Determine the (x, y) coordinate at the center of the cell enclosing the given text.  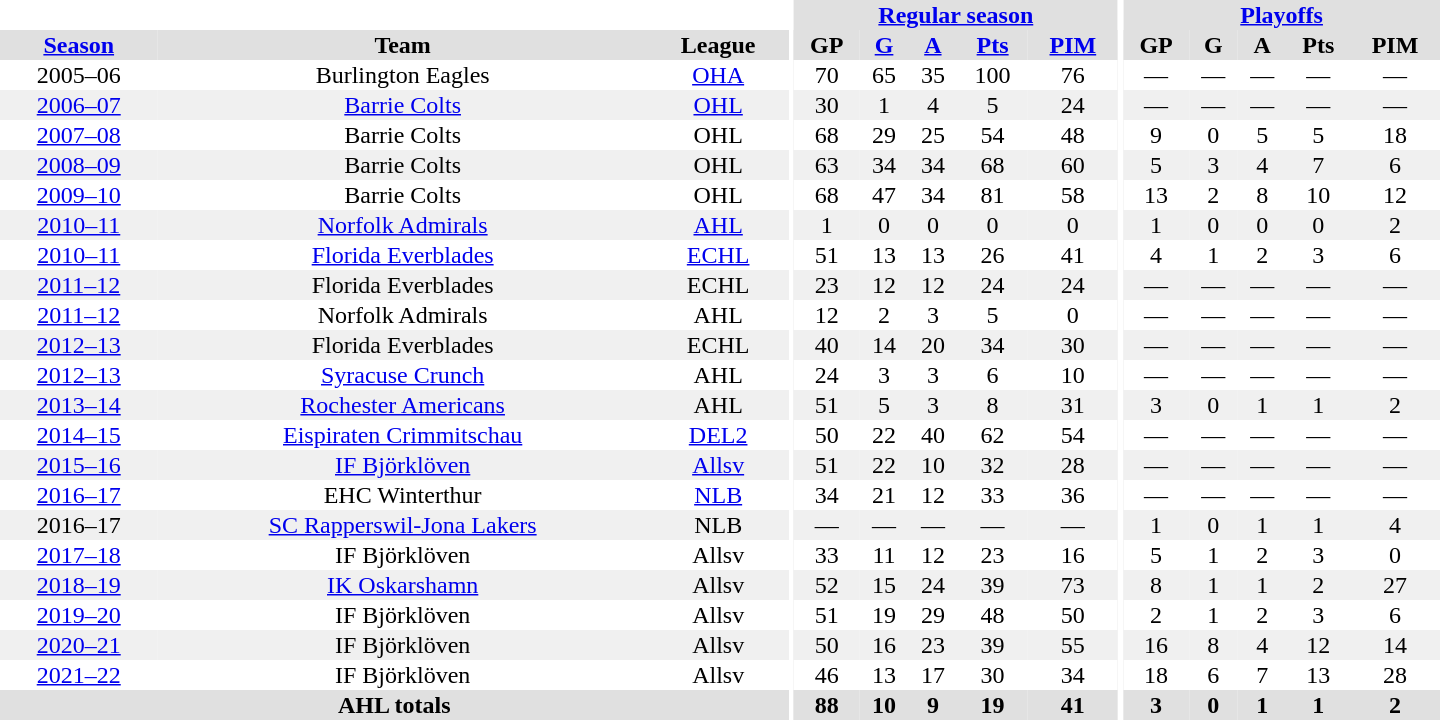
73 (1073, 585)
League (718, 45)
65 (884, 75)
32 (992, 465)
Burlington Eagles (402, 75)
60 (1073, 165)
2015–16 (78, 465)
88 (827, 705)
2019–20 (78, 615)
26 (992, 255)
17 (932, 675)
2018–19 (78, 585)
21 (884, 495)
2017–18 (78, 555)
81 (992, 195)
2006–07 (78, 105)
15 (884, 585)
AHL totals (394, 705)
47 (884, 195)
25 (932, 135)
2013–14 (78, 405)
Season (78, 45)
76 (1073, 75)
2009–10 (78, 195)
OHA (718, 75)
2007–08 (78, 135)
35 (932, 75)
70 (827, 75)
2008–09 (78, 165)
100 (992, 75)
63 (827, 165)
2021–22 (78, 675)
Team (402, 45)
2014–15 (78, 435)
Syracuse Crunch (402, 375)
20 (932, 345)
55 (1073, 645)
2005–06 (78, 75)
11 (884, 555)
62 (992, 435)
58 (1073, 195)
46 (827, 675)
SC Rapperswil-Jona Lakers (402, 525)
IK Oskarshamn (402, 585)
27 (1395, 585)
Rochester Americans (402, 405)
Playoffs (1282, 15)
52 (827, 585)
Regular season (956, 15)
DEL2 (718, 435)
Eispiraten Crimmitschau (402, 435)
31 (1073, 405)
2020–21 (78, 645)
EHC Winterthur (402, 495)
36 (1073, 495)
